Determine the [X, Y] coordinate at the center of the cell enclosing the given text.  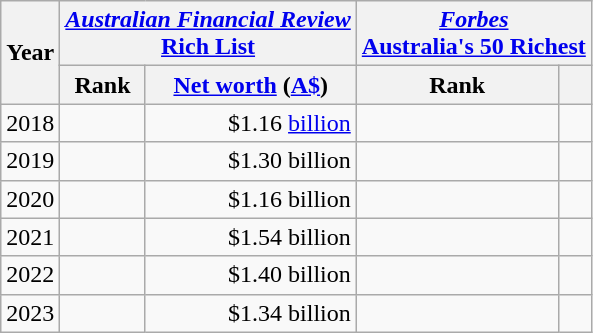
$1.54 billion [250, 237]
$1.40 billion [250, 275]
2022 [30, 275]
2020 [30, 199]
2023 [30, 313]
ForbesAustralia's 50 Richest [474, 34]
$1.34 billion [250, 313]
2019 [30, 161]
2018 [30, 123]
Australian Financial ReviewRich List [208, 34]
2021 [30, 237]
Year [30, 52]
Net worth (A$) [250, 85]
$1.30 billion [250, 161]
